Output the [X, Y] coordinate of the center of the cell containing the given text.  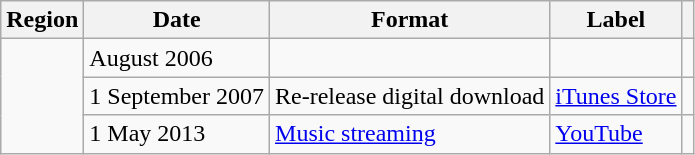
Label [616, 20]
August 2006 [177, 58]
Format [410, 20]
iTunes Store [616, 96]
YouTube [616, 134]
1 May 2013 [177, 134]
Re-release digital download [410, 96]
Music streaming [410, 134]
Region [42, 20]
Date [177, 20]
1 September 2007 [177, 96]
